Find where the given text appears and provide that cell's center as (X, Y) coordinate. 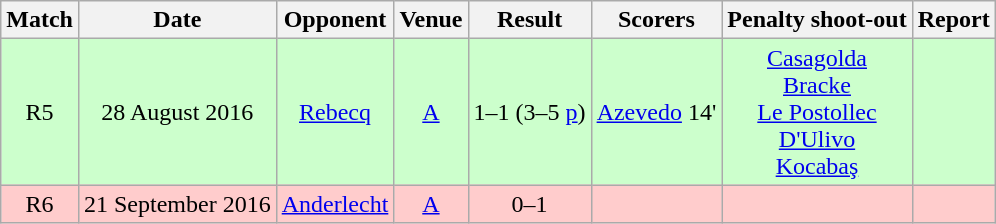
Casagolda Bracke Le Postollec D'Ulivo Kocabaş (817, 112)
Anderlecht (335, 204)
Opponent (335, 20)
21 September 2016 (177, 204)
Rebecq (335, 112)
Result (530, 20)
1–1 (3–5 p) (530, 112)
Penalty shoot-out (817, 20)
R6 (40, 204)
Azevedo 14' (656, 112)
Match (40, 20)
R5 (40, 112)
Venue (431, 20)
28 August 2016 (177, 112)
0–1 (530, 204)
Date (177, 20)
Scorers (656, 20)
Report (954, 20)
